Determine the (x, y) coordinate at the center of the cell enclosing the given text.  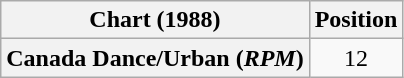
12 (356, 58)
Canada Dance/Urban (RPM) (155, 58)
Chart (1988) (155, 20)
Position (356, 20)
